Pinpoint the cell where the given text exists, returning its [X, Y] midpoint coordinate. 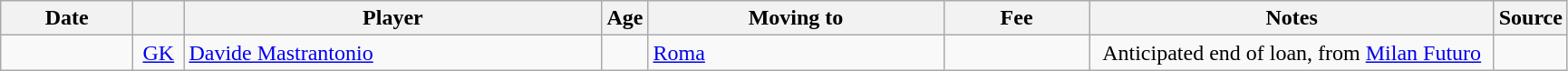
Source [1530, 18]
Player [393, 18]
Moving to [796, 18]
Notes [1292, 18]
Anticipated end of loan, from Milan Futuro [1292, 53]
Date [67, 18]
Fee [1017, 18]
Davide Mastrantonio [393, 53]
GK [159, 53]
Age [625, 18]
Roma [796, 53]
